Identify which cell holds the provided text, then report its (x, y) central coordinate. 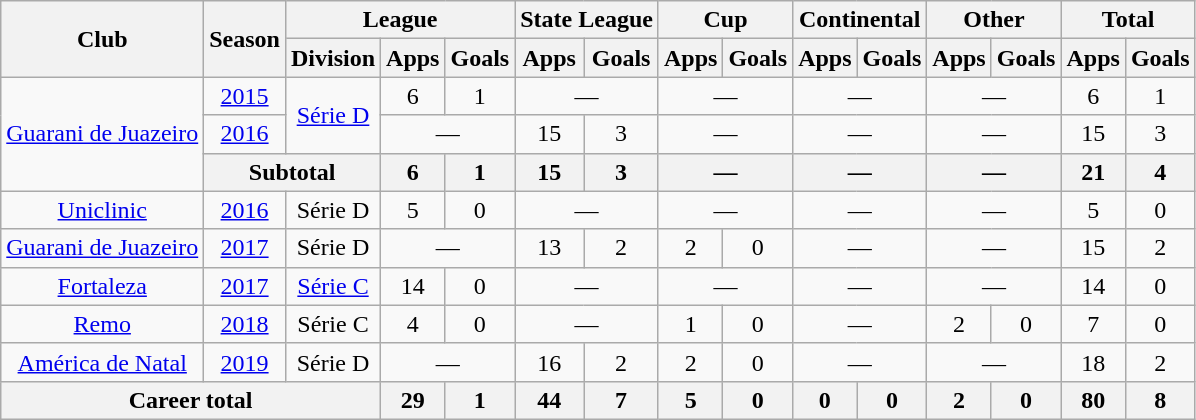
Subtotal (292, 172)
2015 (245, 96)
44 (550, 400)
Division (332, 58)
2018 (245, 324)
8 (1160, 400)
80 (1093, 400)
Club (102, 39)
16 (550, 362)
21 (1093, 172)
13 (550, 248)
29 (413, 400)
Career total (191, 400)
Total (1128, 20)
Cup (725, 20)
Uniclinic (102, 210)
18 (1093, 362)
State League (587, 20)
Other (994, 20)
League (400, 20)
Fortaleza (102, 286)
Remo (102, 324)
Season (245, 39)
Continental (860, 20)
2019 (245, 362)
América de Natal (102, 362)
